Extract the (X, Y) coordinate from the center of the cell holding the provided text.  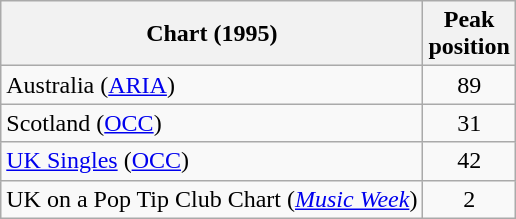
Australia (ARIA) (212, 85)
UK on a Pop Tip Club Chart (Music Week) (212, 199)
Chart (1995) (212, 34)
2 (469, 199)
Scotland (OCC) (212, 123)
Peakposition (469, 34)
89 (469, 85)
42 (469, 161)
UK Singles (OCC) (212, 161)
31 (469, 123)
